Output the (X, Y) coordinate of the center of the cell containing the given text.  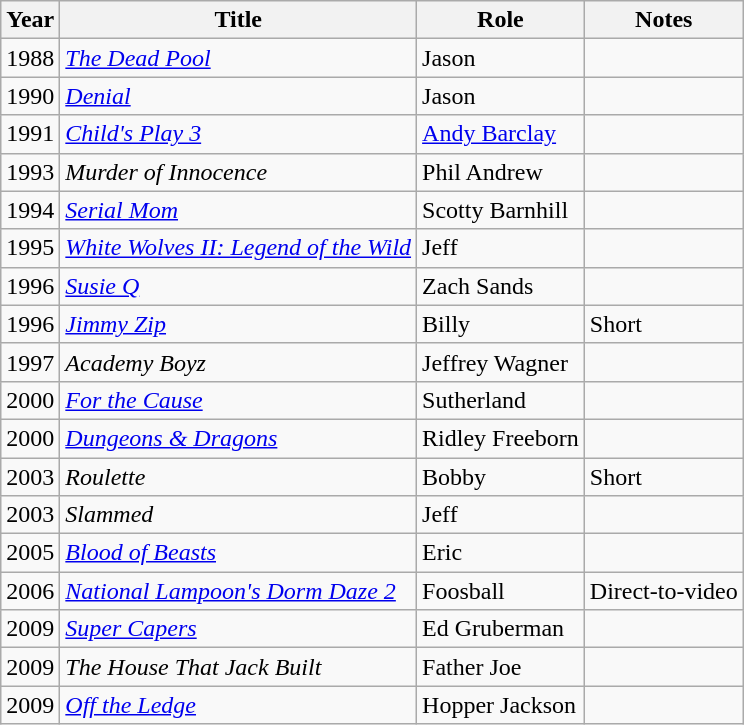
The Dead Pool (238, 58)
1995 (30, 248)
National Lampoon's Dorm Daze 2 (238, 591)
Child's Play 3 (238, 134)
The House That Jack Built (238, 667)
Andy Barclay (501, 134)
Super Capers (238, 629)
Zach Sands (501, 286)
Notes (664, 20)
1997 (30, 362)
Sutherland (501, 400)
Direct-to-video (664, 591)
Jeffrey Wagner (501, 362)
Susie Q (238, 286)
Jimmy Zip (238, 324)
Father Joe (501, 667)
Dungeons & Dragons (238, 438)
Serial Mom (238, 210)
Year (30, 20)
Slammed (238, 515)
Foosball (501, 591)
Academy Boyz (238, 362)
Role (501, 20)
1988 (30, 58)
Ridley Freeborn (501, 438)
Denial (238, 96)
Ed Gruberman (501, 629)
Scotty Barnhill (501, 210)
1994 (30, 210)
Title (238, 20)
Off the Ledge (238, 705)
Hopper Jackson (501, 705)
Phil Andrew (501, 172)
Eric (501, 553)
Billy (501, 324)
Blood of Beasts (238, 553)
White Wolves II: Legend of the Wild (238, 248)
1991 (30, 134)
1993 (30, 172)
1990 (30, 96)
Roulette (238, 477)
For the Cause (238, 400)
Bobby (501, 477)
2005 (30, 553)
2006 (30, 591)
Murder of Innocence (238, 172)
